Provide the [X, Y] coordinate of the cell's center where the given text is located.  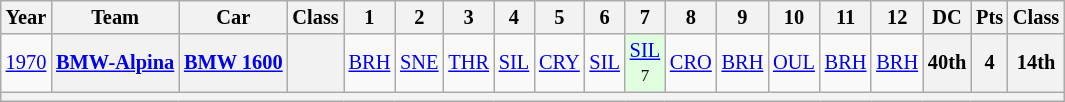
BMW-Alpina [115, 63]
6 [605, 17]
10 [794, 17]
12 [897, 17]
1970 [26, 63]
40th [947, 63]
11 [846, 17]
14th [1036, 63]
2 [419, 17]
CRY [559, 63]
SIL7 [645, 63]
THR [468, 63]
9 [743, 17]
Team [115, 17]
SNE [419, 63]
5 [559, 17]
Year [26, 17]
BMW 1600 [233, 63]
Car [233, 17]
DC [947, 17]
CRO [691, 63]
1 [370, 17]
7 [645, 17]
OUL [794, 63]
3 [468, 17]
Pts [990, 17]
8 [691, 17]
